For the text-containing cell, return its midpoint in [x, y] coordinate format. 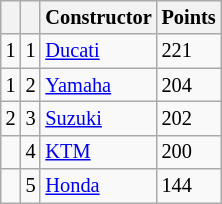
Yamaha [98, 85]
200 [189, 152]
Constructor [98, 17]
Suzuki [98, 118]
221 [189, 51]
3 [31, 118]
202 [189, 118]
144 [189, 186]
Points [189, 17]
Honda [98, 186]
204 [189, 85]
4 [31, 152]
Ducati [98, 51]
KTM [98, 152]
5 [31, 186]
